Capture the cell that displays the provided text and extract its (X, Y) central coordinate. 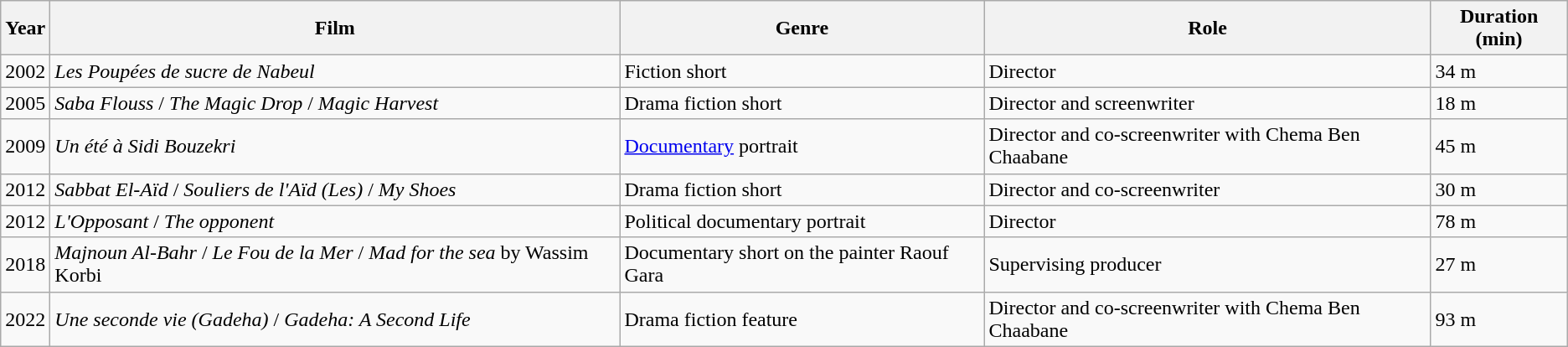
27 m (1499, 265)
78 m (1499, 221)
2018 (25, 265)
Saba Flouss / The Magic Drop / Magic Harvest (335, 103)
Drama fiction feature (802, 319)
L'Opposant / The opponent (335, 221)
Political documentary portrait (802, 221)
45 m (1499, 146)
Un été à Sidi Bouzekri (335, 146)
Year (25, 28)
18 m (1499, 103)
2022 (25, 319)
Fiction short (802, 71)
Director and co-screenwriter (1208, 189)
Duration (min) (1499, 28)
Documentary short on the painter Raouf Gara (802, 265)
Film (335, 28)
2005 (25, 103)
Director and screenwriter (1208, 103)
93 m (1499, 319)
34 m (1499, 71)
Une seconde vie (Gadeha) / Gadeha: A Second Life (335, 319)
Supervising producer (1208, 265)
Sabbat El-Aïd / Souliers de l'Aïd (Les) / My Shoes (335, 189)
Les Poupées de sucre de Nabeul (335, 71)
2002 (25, 71)
Genre (802, 28)
Documentary portrait (802, 146)
Role (1208, 28)
2009 (25, 146)
Majnoun Al-Bahr / Le Fou de la Mer / Mad for the sea by Wassim Korbi (335, 265)
30 m (1499, 189)
